Scan for the cell matching the given text and deliver its [X, Y] coordinate at center. 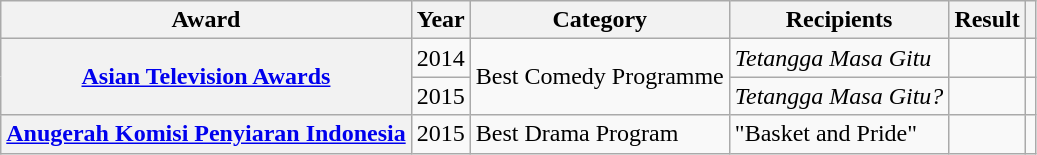
Tetangga Masa Gitu? [839, 96]
Best Drama Program [600, 134]
"Basket and Pride" [839, 134]
2014 [440, 58]
Anugerah Komisi Penyiaran Indonesia [206, 134]
Result [987, 20]
Award [206, 20]
Best Comedy Programme [600, 77]
Recipients [839, 20]
Category [600, 20]
Year [440, 20]
Tetangga Masa Gitu [839, 58]
Asian Television Awards [206, 77]
